Scan for the cell matching the given text and deliver its [x, y] coordinate at center. 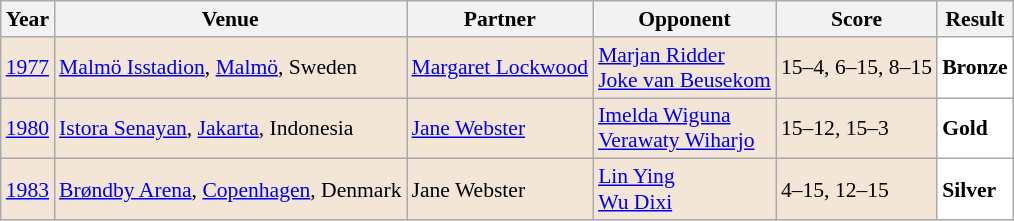
Imelda Wiguna Verawaty Wiharjo [684, 128]
Score [856, 19]
1983 [28, 190]
15–12, 15–3 [856, 128]
Partner [500, 19]
Malmö Isstadion, Malmö, Sweden [230, 68]
1980 [28, 128]
4–15, 12–15 [856, 190]
Opponent [684, 19]
15–4, 6–15, 8–15 [856, 68]
Silver [975, 190]
Brøndby Arena, Copenhagen, Denmark [230, 190]
Result [975, 19]
Margaret Lockwood [500, 68]
Istora Senayan, Jakarta, Indonesia [230, 128]
Bronze [975, 68]
Lin Ying Wu Dixi [684, 190]
Marjan Ridder Joke van Beusekom [684, 68]
Gold [975, 128]
Venue [230, 19]
1977 [28, 68]
Year [28, 19]
